Extract the [x, y] coordinate from the center of the cell holding the provided text.  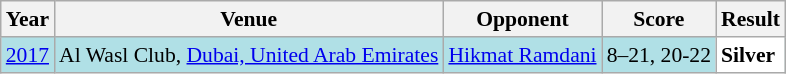
Hikmat Ramdani [522, 55]
Year [28, 19]
Result [750, 19]
Score [659, 19]
Venue [248, 19]
Silver [750, 55]
Al Wasl Club, Dubai, United Arab Emirates [248, 55]
Opponent [522, 19]
8–21, 20-22 [659, 55]
2017 [28, 55]
